Return (x, y) of the center of cell containing provided text 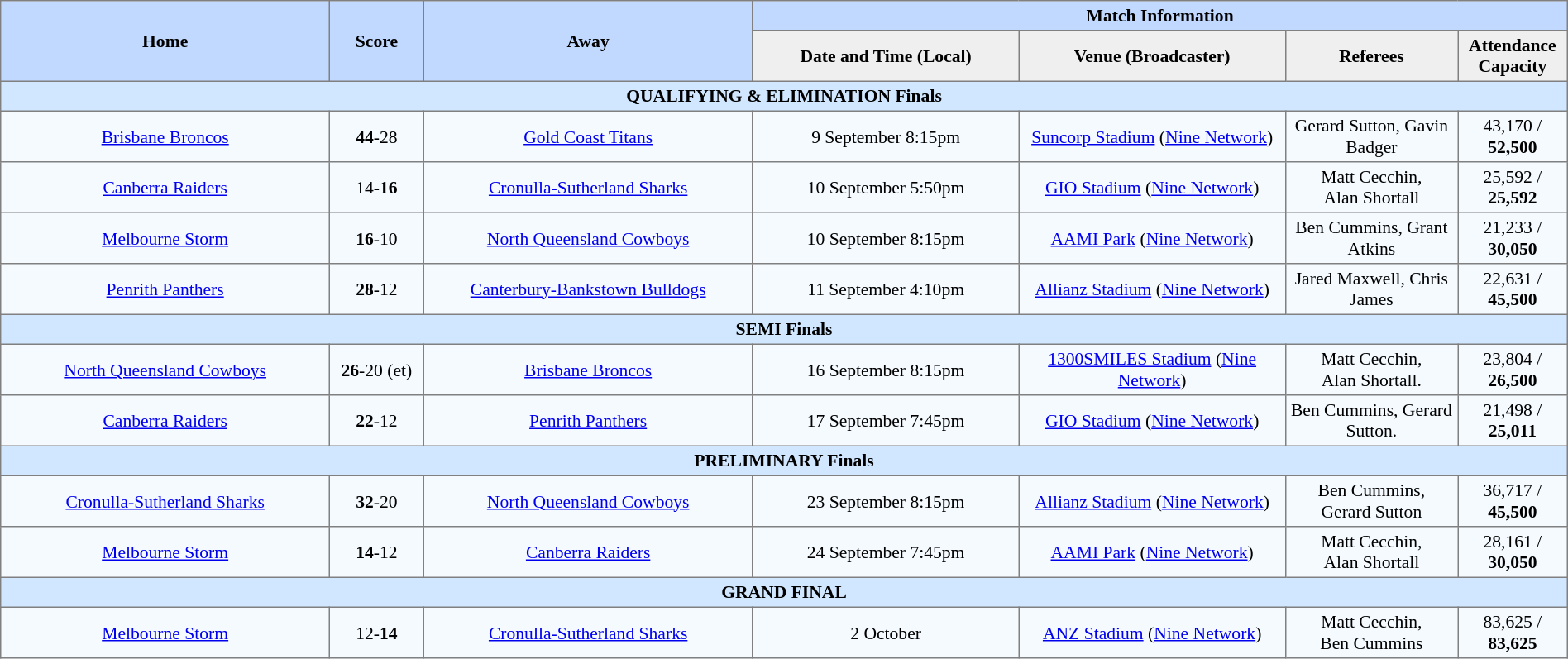
16-10 (377, 238)
SEMI Finals (784, 329)
QUALIFYING & ELIMINATION Finals (784, 96)
Gerard Sutton, Gavin Badger (1371, 136)
Matt Cecchin,Ben Cummins (1371, 633)
Attendance Capacity (1513, 56)
21,498 / 25,011 (1513, 421)
26-20 (et) (377, 370)
Gold Coast Titans (588, 136)
Referees (1371, 56)
Score (377, 41)
16 September 8:15pm (886, 370)
Venue (Broadcaster) (1152, 56)
22-12 (377, 421)
43,170 / 52,500 (1513, 136)
GRAND FINAL (784, 592)
Ben Cummins, Gerard Sutton. (1371, 421)
Canterbury-Bankstown Bulldogs (588, 289)
Matt Cecchin,Alan Shortall. (1371, 370)
23 September 8:15pm (886, 501)
Ben Cummins, Grant Atkins (1371, 238)
17 September 7:45pm (886, 421)
23,804 / 26,500 (1513, 370)
Ben Cummins,Gerard Sutton (1371, 501)
12-14 (377, 633)
28,161 / 30,050 (1513, 552)
1300SMILES Stadium (Nine Network) (1152, 370)
25,592 / 25,592 (1513, 188)
Match Information (1159, 16)
28-12 (377, 289)
24 September 7:45pm (886, 552)
Away (588, 41)
83,625 / 83,625 (1513, 633)
Home (165, 41)
10 September 8:15pm (886, 238)
36,717 / 45,500 (1513, 501)
11 September 4:10pm (886, 289)
Date and Time (Local) (886, 56)
ANZ Stadium (Nine Network) (1152, 633)
PRELIMINARY Finals (784, 461)
14-16 (377, 188)
9 September 8:15pm (886, 136)
Jared Maxwell, Chris James (1371, 289)
10 September 5:50pm (886, 188)
32-20 (377, 501)
22,631 / 45,500 (1513, 289)
44-28 (377, 136)
Suncorp Stadium (Nine Network) (1152, 136)
14-12 (377, 552)
2 October (886, 633)
21,233 / 30,050 (1513, 238)
